Scan for the cell matching the given text and deliver its (X, Y) coordinate at center. 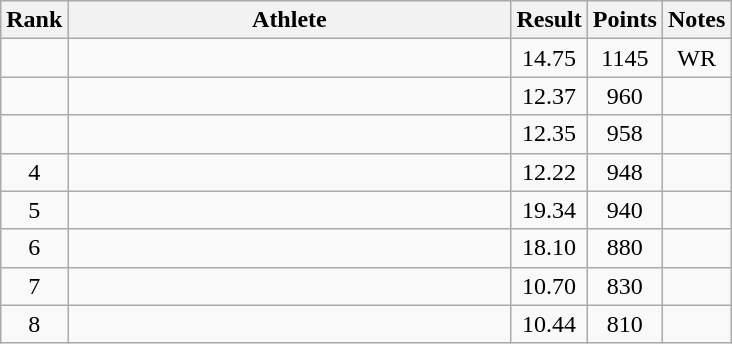
Points (624, 20)
5 (34, 210)
Rank (34, 20)
960 (624, 96)
Notes (696, 20)
948 (624, 172)
880 (624, 248)
12.35 (549, 134)
1145 (624, 58)
19.34 (549, 210)
940 (624, 210)
12.37 (549, 96)
Athlete (290, 20)
810 (624, 324)
WR (696, 58)
Result (549, 20)
8 (34, 324)
12.22 (549, 172)
7 (34, 286)
10.44 (549, 324)
14.75 (549, 58)
18.10 (549, 248)
830 (624, 286)
958 (624, 134)
6 (34, 248)
4 (34, 172)
10.70 (549, 286)
